For the text-containing cell, return its midpoint in [x, y] coordinate format. 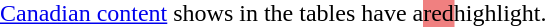
red [438, 14]
Canadian content shows in the tables have a [212, 14]
